From the cell containing the given text, extract its center point as (X, Y) coordinate. 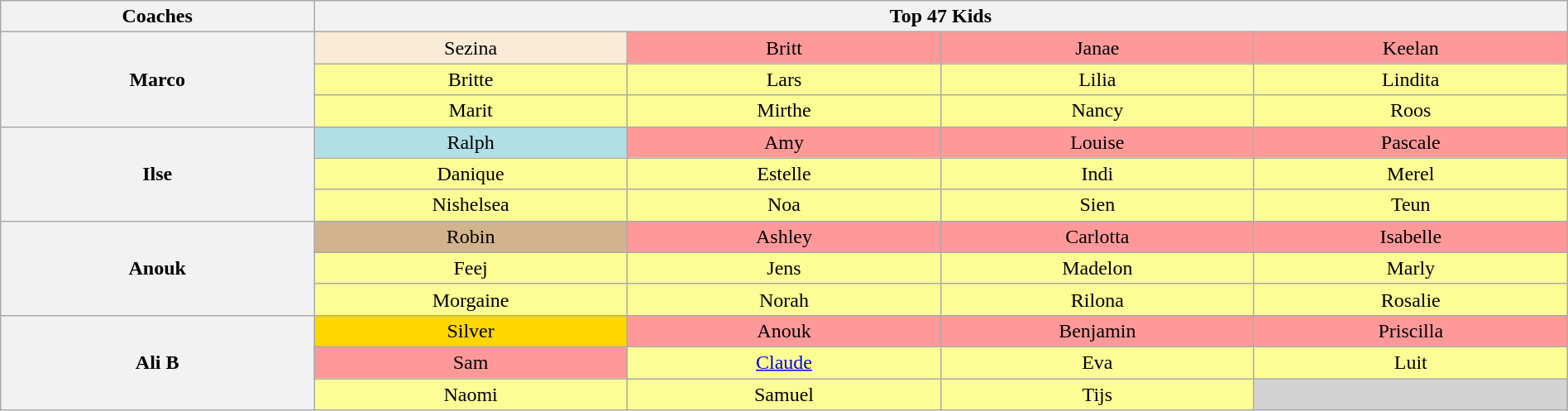
Ralph (471, 142)
Tijs (1097, 394)
Louise (1097, 142)
Teun (1411, 205)
Estelle (784, 174)
Ilse (157, 174)
Britte (471, 79)
Carlotta (1097, 237)
Merel (1411, 174)
Sam (471, 362)
Marly (1411, 268)
Silver (471, 331)
Lilia (1097, 79)
Ashley (784, 237)
Eva (1097, 362)
Pascale (1411, 142)
Rosalie (1411, 299)
Mirthe (784, 111)
Amy (784, 142)
Claude (784, 362)
Ali B (157, 362)
Danique (471, 174)
Robin (471, 237)
Rilona (1097, 299)
Coaches (157, 17)
Priscilla (1411, 331)
Nancy (1097, 111)
Norah (784, 299)
Marco (157, 79)
Sien (1097, 205)
Isabelle (1411, 237)
Morgaine (471, 299)
Marit (471, 111)
Britt (784, 48)
Jens (784, 268)
Sezina (471, 48)
Noa (784, 205)
Benjamin (1097, 331)
Madelon (1097, 268)
Naomi (471, 394)
Feej (471, 268)
Top 47 Kids (941, 17)
Janae (1097, 48)
Luit (1411, 362)
Nishelsea (471, 205)
Roos (1411, 111)
Keelan (1411, 48)
Indi (1097, 174)
Samuel (784, 394)
Lindita (1411, 79)
Lars (784, 79)
